Determine the (X, Y) coordinate at the center of the cell enclosing the given text.  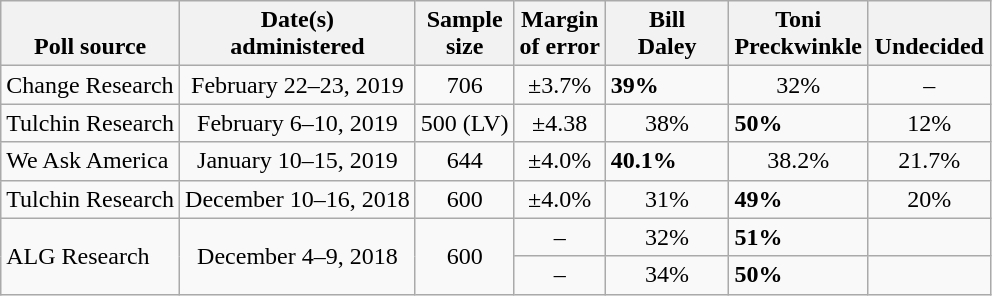
39% (667, 85)
644 (464, 161)
Poll source (90, 34)
Change Research (90, 85)
February 6–10, 2019 (298, 123)
38% (667, 123)
20% (929, 199)
BillDaley (667, 34)
±3.7% (560, 85)
12% (929, 123)
January 10–15, 2019 (298, 161)
38.2% (798, 161)
21.7% (929, 161)
706 (464, 85)
49% (798, 199)
51% (798, 237)
500 (LV) (464, 123)
Date(s)administered (298, 34)
ALG Research (90, 256)
±4.38 (560, 123)
ToniPreckwinkle (798, 34)
February 22–23, 2019 (298, 85)
Undecided (929, 34)
34% (667, 275)
December 4–9, 2018 (298, 256)
31% (667, 199)
40.1% (667, 161)
Marginof error (560, 34)
Samplesize (464, 34)
We Ask America (90, 161)
December 10–16, 2018 (298, 199)
